Output the [X, Y] coordinate of the center of the cell containing the given text.  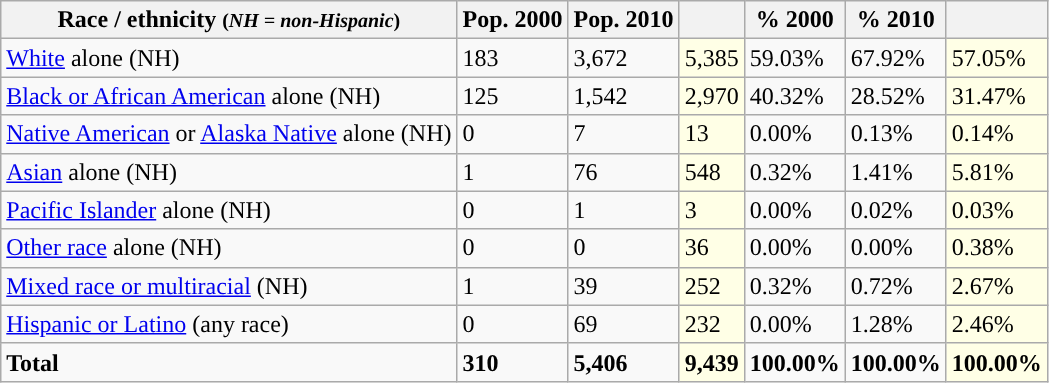
0.13% [896, 134]
69 [624, 324]
Black or African American alone (NH) [229, 96]
0.03% [996, 210]
28.52% [896, 96]
1.28% [896, 324]
13 [712, 134]
232 [712, 324]
7 [624, 134]
252 [712, 286]
59.03% [794, 58]
Pacific Islander alone (NH) [229, 210]
310 [512, 362]
3 [712, 210]
9,439 [712, 362]
0.02% [896, 210]
% 2000 [794, 20]
1.41% [896, 172]
31.47% [996, 96]
2,970 [712, 96]
39 [624, 286]
1,542 [624, 96]
5.81% [996, 172]
2.46% [996, 324]
40.32% [794, 96]
Asian alone (NH) [229, 172]
Pop. 2000 [512, 20]
76 [624, 172]
White alone (NH) [229, 58]
Race / ethnicity (NH = non-Hispanic) [229, 20]
183 [512, 58]
Total [229, 362]
57.05% [996, 58]
Mixed race or multiracial (NH) [229, 286]
125 [512, 96]
67.92% [896, 58]
36 [712, 248]
Pop. 2010 [624, 20]
0.38% [996, 248]
548 [712, 172]
5,385 [712, 58]
2.67% [996, 286]
3,672 [624, 58]
5,406 [624, 362]
Hispanic or Latino (any race) [229, 324]
Native American or Alaska Native alone (NH) [229, 134]
0.14% [996, 134]
Other race alone (NH) [229, 248]
% 2010 [896, 20]
0.72% [896, 286]
